Determine the (x, y) coordinate at the center of the cell enclosing the given text.  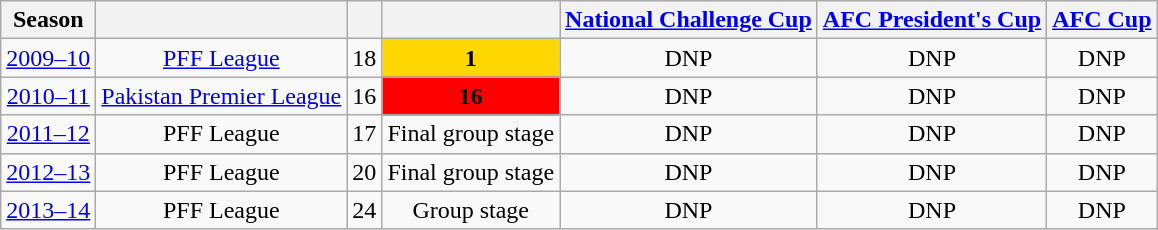
2010–11 (48, 96)
2012–13 (48, 172)
Group stage (471, 210)
National Challenge Cup (689, 20)
AFC President's Cup (932, 20)
Season (48, 20)
Pakistan Premier League (222, 96)
18 (364, 58)
17 (364, 134)
24 (364, 210)
20 (364, 172)
2009–10 (48, 58)
2011–12 (48, 134)
1 (471, 58)
2013–14 (48, 210)
AFC Cup (1102, 20)
